Locate the cell with the specified text and output its [X, Y] center coordinate. 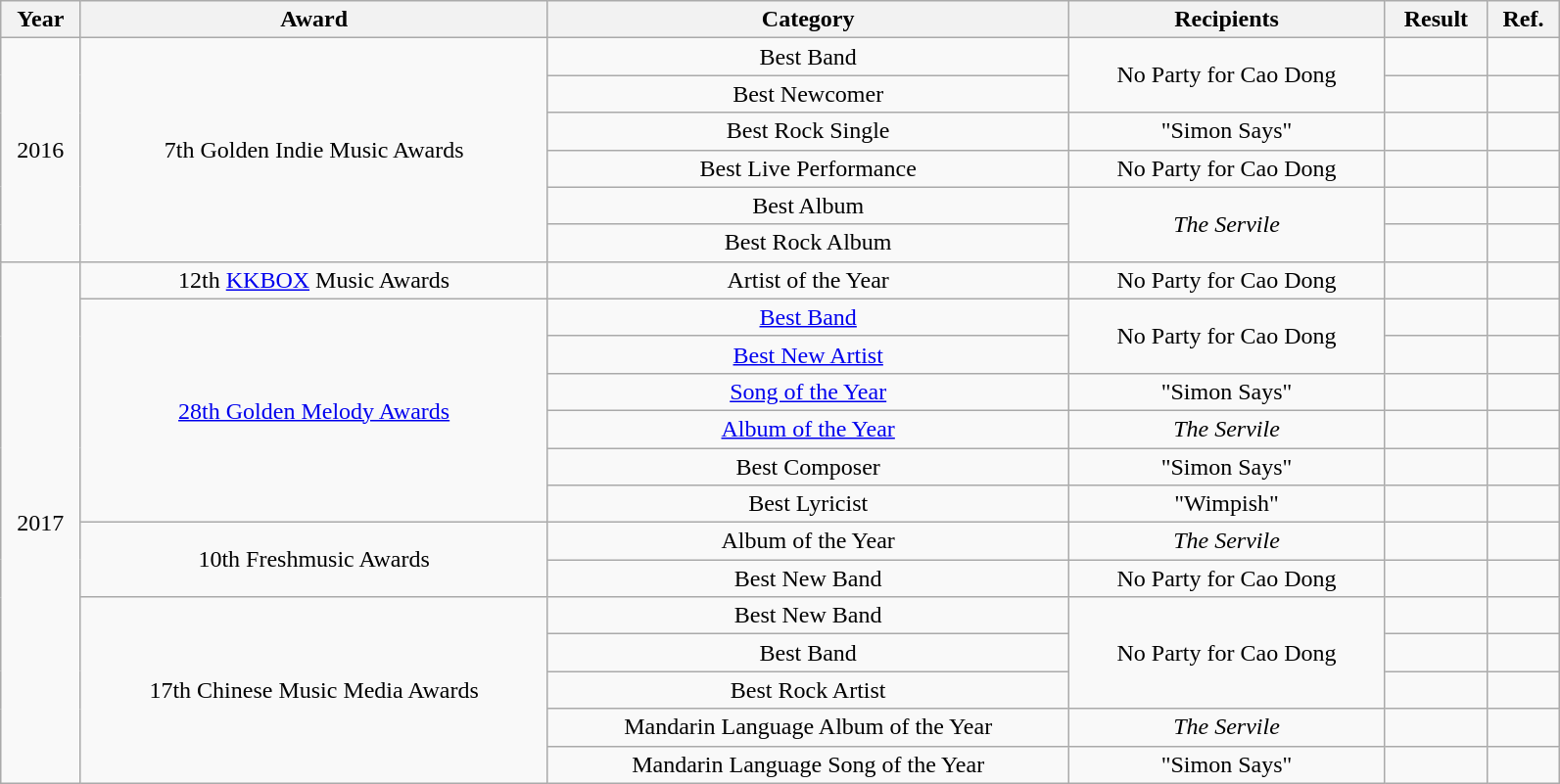
"Wimpish" [1226, 504]
Mandarin Language Album of the Year [808, 727]
Best Composer [808, 467]
Best Newcomer [808, 94]
7th Golden Indie Music Awards [313, 150]
Award [313, 20]
Best Rock Artist [808, 690]
12th KKBOX Music Awards [313, 280]
Best Lyricist [808, 504]
Recipients [1226, 20]
Category [808, 20]
Best Rock Single [808, 131]
Year [41, 20]
Result [1436, 20]
Best New Artist [808, 354]
Best Rock Album [808, 243]
Best Album [808, 206]
2017 [41, 523]
10th Freshmusic Awards [313, 560]
2016 [41, 150]
Mandarin Language Song of the Year [808, 764]
Best Live Performance [808, 168]
28th Golden Melody Awards [313, 410]
17th Chinese Music Media Awards [313, 690]
Ref. [1524, 20]
Artist of the Year [808, 280]
Song of the Year [808, 392]
